Detect which cell encompasses the target text, then output its (x, y) center coordinate. 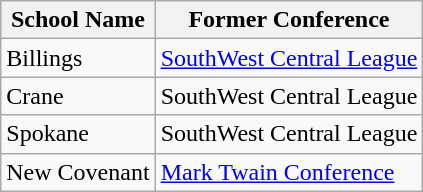
Crane (78, 96)
New Covenant (78, 172)
Spokane (78, 134)
Billings (78, 58)
School Name (78, 20)
Former Conference (289, 20)
Mark Twain Conference (289, 172)
